Capture the cell that displays the provided text and extract its (x, y) central coordinate. 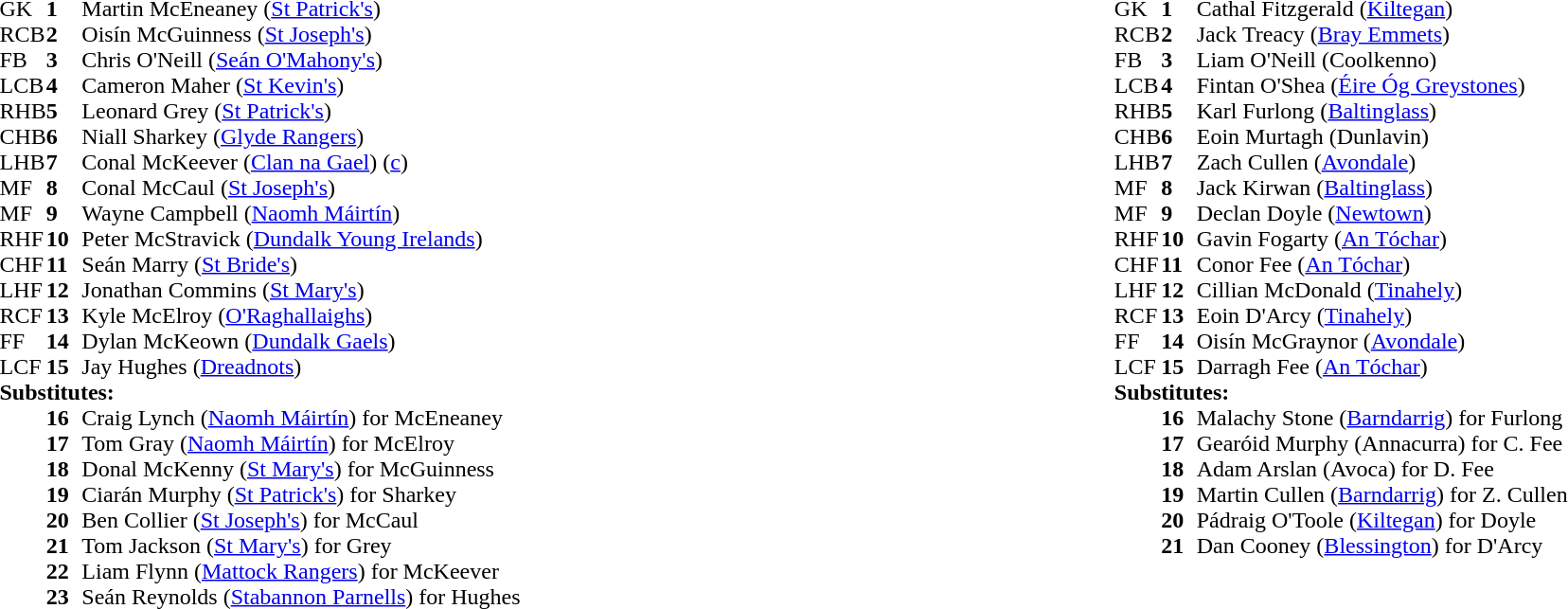
Chris O'Neill (Seán O'Mahony's) (301, 61)
Niall Sharkey (Glyde Rangers) (301, 136)
Conal McCaul (St Joseph's) (301, 188)
Oisín McGuinness (St Joseph's) (301, 34)
Malachy Stone (Barndarrig) for Furlong (1382, 419)
Ben Collier (St Joseph's) for McCaul (301, 521)
Tom Gray (Naomh Máirtín) for McElroy (301, 443)
Declan Doyle (Newtown) (1382, 214)
Tom Jackson (St Mary's) for Grey (301, 546)
Jack Kirwan (Baltinglass) (1382, 188)
Craig Lynch (Naomh Máirtín) for McEneaney (301, 419)
Darragh Fee (An Tóchar) (1382, 367)
Gavin Fogarty (An Tóchar) (1382, 239)
Cameron Maher (St Kevin's) (301, 85)
Jonathan Commins (St Mary's) (301, 290)
Zach Cullen (Avondale) (1382, 163)
Liam Flynn (Mattock Rangers) for McKeever (301, 572)
Jack Treacy (Bray Emmets) (1382, 34)
Seán Marry (St Bride's) (301, 265)
Kyle McElroy (O'Raghallaighs) (301, 316)
Donal McKenny (St Mary's) for McGuinness (301, 470)
Fintan O'Shea (Éire Óg Greystones) (1382, 85)
Conor Fee (An Tóchar) (1382, 265)
Dylan McKeown (Dundalk Gaels) (301, 341)
23 (64, 597)
22 (64, 572)
Karl Furlong (Baltinglass) (1382, 112)
Martin Cullen (Barndarrig) for Z. Cullen (1382, 494)
Oisín McGraynor (Avondale) (1382, 341)
Wayne Campbell (Naomh Máirtín) (301, 214)
Jay Hughes (Dreadnots) (301, 367)
Adam Arslan (Avoca) for D. Fee (1382, 470)
Gearóid Murphy (Annacurra) for C. Fee (1382, 443)
Cillian McDonald (Tinahely) (1382, 290)
Eoin D'Arcy (Tinahely) (1382, 316)
Ciarán Murphy (St Patrick's) for Sharkey (301, 494)
Pádraig O'Toole (Kiltegan) for Doyle (1382, 521)
Dan Cooney (Blessington) for D'Arcy (1382, 546)
Conal McKeever (Clan na Gael) (c) (301, 163)
Eoin Murtagh (Dunlavin) (1382, 136)
Peter McStravick (Dundalk Young Irelands) (301, 239)
Liam O'Neill (Coolkenno) (1382, 61)
Seán Reynolds (Stabannon Parnells) for Hughes (301, 597)
Leonard Grey (St Patrick's) (301, 112)
